Extract the (x, y) coordinate from the center of the cell holding the provided text.  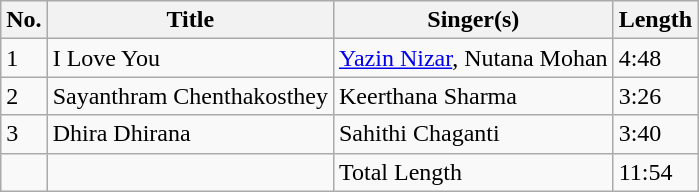
Sayanthram Chenthakosthey (190, 96)
Singer(s) (473, 20)
I Love You (190, 58)
Sahithi Chaganti (473, 134)
1 (24, 58)
Title (190, 20)
Length (655, 20)
4:48 (655, 58)
2 (24, 96)
3:26 (655, 96)
Dhira Dhirana (190, 134)
3 (24, 134)
11:54 (655, 172)
Yazin Nizar, Nutana Mohan (473, 58)
Total Length (473, 172)
3:40 (655, 134)
No. (24, 20)
Keerthana Sharma (473, 96)
